Search for the cell housing the specified text and yield its (X, Y) center coordinate. 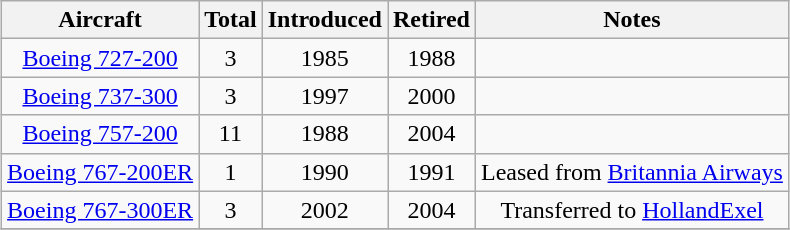
Boeing 757-200 (100, 134)
Aircraft (100, 20)
Boeing 767-200ER (100, 172)
Leased from Britannia Airways (632, 172)
1 (231, 172)
2002 (324, 210)
1997 (324, 96)
11 (231, 134)
Retired (432, 20)
Boeing 737-300 (100, 96)
1985 (324, 58)
Transferred to HollandExel (632, 210)
Introduced (324, 20)
Boeing 727-200 (100, 58)
2000 (432, 96)
1991 (432, 172)
Total (231, 20)
Boeing 767-300ER (100, 210)
1990 (324, 172)
Notes (632, 20)
